Return (X, Y) of the center of cell containing provided text 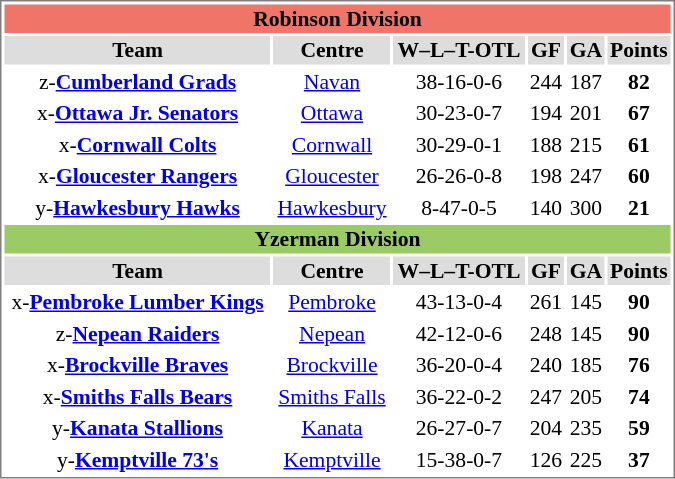
Navan (332, 82)
x-Brockville Braves (137, 365)
215 (586, 144)
126 (546, 460)
x-Ottawa Jr. Senators (137, 113)
185 (586, 365)
30-23-0-7 (458, 113)
21 (638, 208)
61 (638, 144)
z-Cumberland Grads (137, 82)
x-Pembroke Lumber Kings (137, 302)
Kemptville (332, 460)
x-Gloucester Rangers (137, 176)
204 (546, 428)
261 (546, 302)
30-29-0-1 (458, 144)
Hawkesbury (332, 208)
Robinson Division (337, 18)
36-20-0-4 (458, 365)
205 (586, 396)
Yzerman Division (337, 239)
76 (638, 365)
Cornwall (332, 144)
194 (546, 113)
37 (638, 460)
59 (638, 428)
y-Kanata Stallions (137, 428)
187 (586, 82)
z-Nepean Raiders (137, 334)
y-Kemptville 73's (137, 460)
240 (546, 365)
Pembroke (332, 302)
Kanata (332, 428)
244 (546, 82)
201 (586, 113)
Brockville (332, 365)
36-22-0-2 (458, 396)
15-38-0-7 (458, 460)
300 (586, 208)
74 (638, 396)
43-13-0-4 (458, 302)
Ottawa (332, 113)
188 (546, 144)
x-Cornwall Colts (137, 144)
140 (546, 208)
60 (638, 176)
38-16-0-6 (458, 82)
26-26-0-8 (458, 176)
Nepean (332, 334)
198 (546, 176)
42-12-0-6 (458, 334)
235 (586, 428)
Smiths Falls (332, 396)
Gloucester (332, 176)
8-47-0-5 (458, 208)
82 (638, 82)
26-27-0-7 (458, 428)
x-Smiths Falls Bears (137, 396)
248 (546, 334)
225 (586, 460)
67 (638, 113)
y-Hawkesbury Hawks (137, 208)
